Return (X, Y) of the center of cell containing provided text 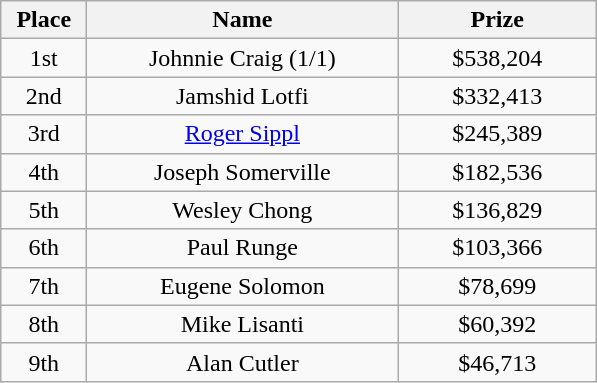
Eugene Solomon (242, 286)
8th (44, 324)
Jamshid Lotfi (242, 96)
$136,829 (498, 210)
Johnnie Craig (1/1) (242, 58)
$538,204 (498, 58)
Paul Runge (242, 248)
4th (44, 172)
Roger Sippl (242, 134)
5th (44, 210)
Prize (498, 20)
3rd (44, 134)
9th (44, 362)
$60,392 (498, 324)
Joseph Somerville (242, 172)
$103,366 (498, 248)
Alan Cutler (242, 362)
2nd (44, 96)
6th (44, 248)
$182,536 (498, 172)
1st (44, 58)
Place (44, 20)
Wesley Chong (242, 210)
$78,699 (498, 286)
$332,413 (498, 96)
Mike Lisanti (242, 324)
Name (242, 20)
$245,389 (498, 134)
7th (44, 286)
$46,713 (498, 362)
